For the text-containing cell, return its midpoint in [x, y] coordinate format. 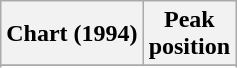
Peakposition [189, 34]
Chart (1994) [72, 34]
